Scan for the cell matching the given text and deliver its [X, Y] coordinate at center. 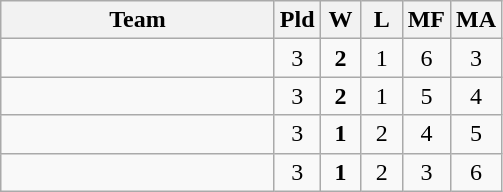
Team [138, 20]
W [340, 20]
MA [476, 20]
MF [426, 20]
Pld [297, 20]
L [382, 20]
